For the text-containing cell, return its midpoint in [x, y] coordinate format. 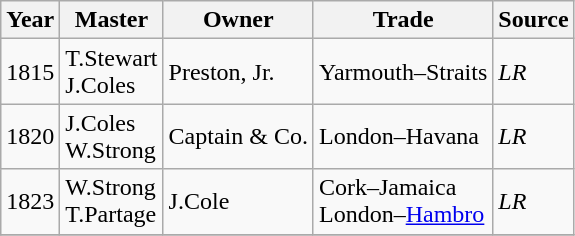
1820 [30, 136]
W.StrongT.Partage [112, 202]
Cork–JamaicaLondon–Hambro [402, 202]
1823 [30, 202]
J.ColesW.Strong [112, 136]
J.Cole [238, 202]
Trade [402, 20]
Source [534, 20]
Master [112, 20]
T.StewartJ.Coles [112, 72]
London–Havana [402, 136]
Captain & Co. [238, 136]
1815 [30, 72]
Yarmouth–Straits [402, 72]
Owner [238, 20]
Preston, Jr. [238, 72]
Year [30, 20]
